Detect which cell encompasses the target text, then output its [x, y] center coordinate. 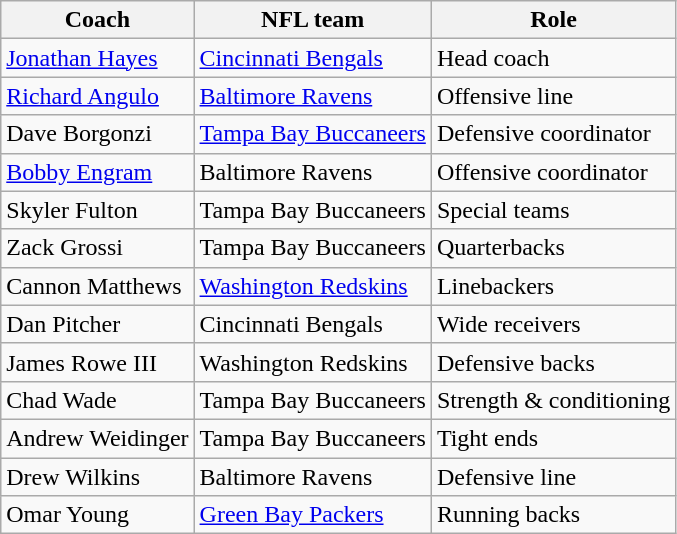
Dan Pitcher [98, 324]
Linebackers [553, 286]
Skyler Fulton [98, 210]
Drew Wilkins [98, 477]
Special teams [553, 210]
Quarterbacks [553, 248]
Role [553, 20]
Running backs [553, 515]
Green Bay Packers [312, 515]
Jonathan Hayes [98, 58]
Head coach [553, 58]
Zack Grossi [98, 248]
Defensive backs [553, 362]
Omar Young [98, 515]
Chad Wade [98, 400]
Richard Angulo [98, 96]
Coach [98, 20]
Andrew Weidinger [98, 438]
Cannon Matthews [98, 286]
James Rowe III [98, 362]
Defensive coordinator [553, 134]
Offensive coordinator [553, 172]
Strength & conditioning [553, 400]
Bobby Engram [98, 172]
Wide receivers [553, 324]
Defensive line [553, 477]
NFL team [312, 20]
Tight ends [553, 438]
Offensive line [553, 96]
Dave Borgonzi [98, 134]
